Output the (x, y) coordinate of the center of the cell containing the given text.  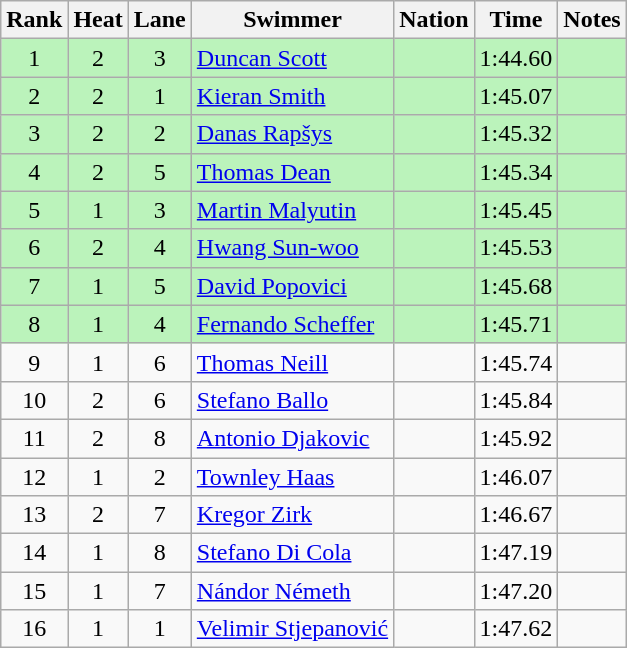
1:45.32 (516, 134)
1:45.74 (516, 362)
9 (34, 362)
14 (34, 553)
1:45.45 (516, 210)
Kieran Smith (292, 96)
Stefano Di Cola (292, 553)
Rank (34, 20)
1:45.68 (516, 286)
12 (34, 477)
16 (34, 629)
1:45.34 (516, 172)
Lane (160, 20)
1:47.62 (516, 629)
1:45.53 (516, 248)
Antonio Djakovic (292, 438)
Thomas Dean (292, 172)
Hwang Sun-woo (292, 248)
1:45.84 (516, 400)
10 (34, 400)
1:45.71 (516, 324)
1:47.20 (516, 591)
Townley Haas (292, 477)
David Popovici (292, 286)
Swimmer (292, 20)
Stefano Ballo (292, 400)
11 (34, 438)
Martin Malyutin (292, 210)
1:44.60 (516, 58)
1:47.19 (516, 553)
15 (34, 591)
Time (516, 20)
Thomas Neill (292, 362)
13 (34, 515)
Notes (592, 20)
1:45.92 (516, 438)
Nation (434, 20)
1:45.07 (516, 96)
Fernando Scheffer (292, 324)
Kregor Zirk (292, 515)
Duncan Scott (292, 58)
Heat (98, 20)
1:46.67 (516, 515)
1:46.07 (516, 477)
Danas Rapšys (292, 134)
Nándor Németh (292, 591)
Velimir Stjepanović (292, 629)
